Return (X, Y) of the center of cell containing provided text 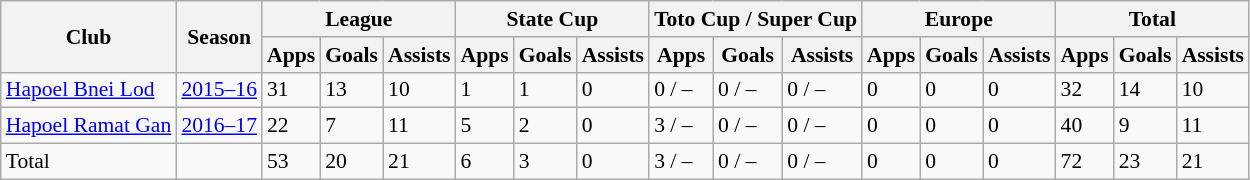
State Cup (553, 19)
Toto Cup / Super Cup (756, 19)
53 (291, 162)
Club (89, 36)
72 (1085, 162)
7 (352, 126)
Hapoel Bnei Lod (89, 90)
22 (291, 126)
2016–17 (219, 126)
13 (352, 90)
20 (352, 162)
League (359, 19)
Hapoel Ramat Gan (89, 126)
2 (546, 126)
32 (1085, 90)
Season (219, 36)
Europe (959, 19)
9 (1146, 126)
5 (485, 126)
14 (1146, 90)
23 (1146, 162)
6 (485, 162)
3 (546, 162)
40 (1085, 126)
31 (291, 90)
2015–16 (219, 90)
